For the text-containing cell, return its midpoint in [x, y] coordinate format. 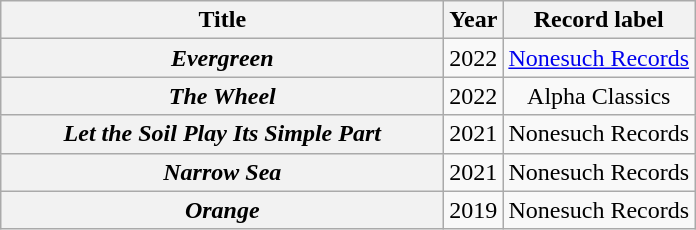
Orange [222, 210]
Narrow Sea [222, 172]
Let the Soil Play Its Simple Part [222, 134]
Title [222, 20]
Record label [599, 20]
The Wheel [222, 96]
2019 [474, 210]
Evergreen [222, 58]
Alpha Classics [599, 96]
Year [474, 20]
